Search for the cell housing the specified text and yield its [X, Y] center coordinate. 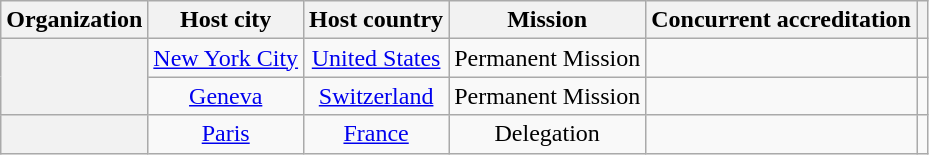
Geneva [226, 96]
New York City [226, 58]
Delegation [548, 134]
Switzerland [376, 96]
France [376, 134]
Mission [548, 20]
Host city [226, 20]
Organization [74, 20]
Paris [226, 134]
Concurrent accreditation [782, 20]
United States [376, 58]
Host country [376, 20]
